Extract the [x, y] coordinate from the center of the cell holding the provided text.  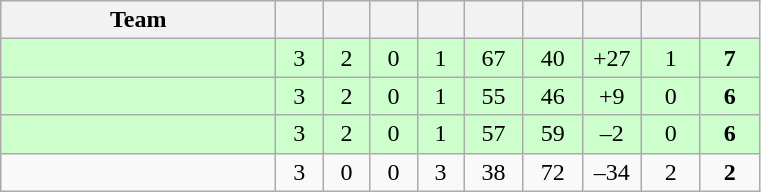
55 [494, 96]
46 [552, 96]
67 [494, 58]
7 [730, 58]
57 [494, 134]
–34 [612, 172]
72 [552, 172]
+9 [612, 96]
38 [494, 172]
59 [552, 134]
+27 [612, 58]
40 [552, 58]
–2 [612, 134]
Team [138, 20]
